Identify which cell holds the provided text, then report its (X, Y) central coordinate. 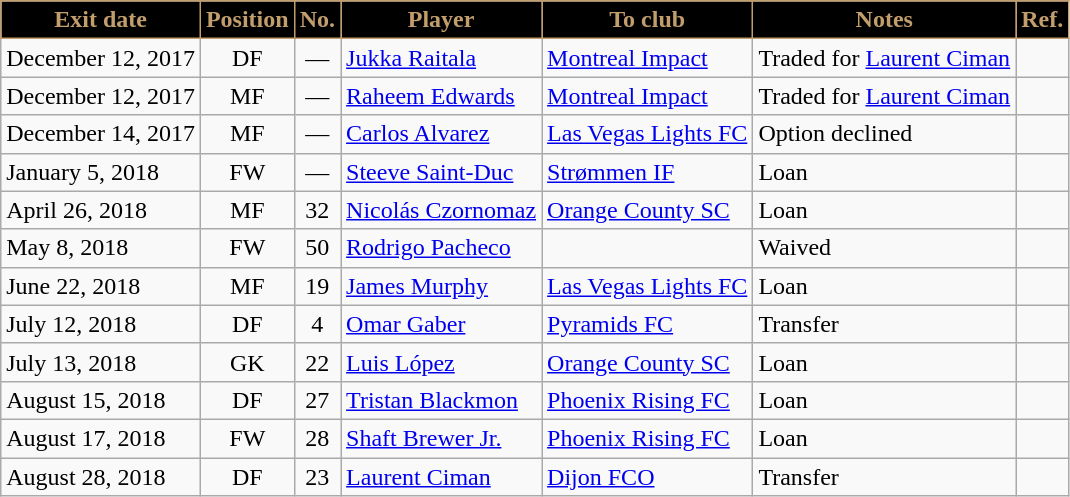
Pyramids FC (648, 324)
Shaft Brewer Jr. (442, 438)
August 17, 2018 (101, 438)
January 5, 2018 (101, 172)
Strømmen IF (648, 172)
Ref. (1042, 20)
Tristan Blackmon (442, 400)
50 (317, 248)
December 14, 2017 (101, 134)
Position (247, 20)
27 (317, 400)
Luis López (442, 362)
Rodrigo Pacheco (442, 248)
32 (317, 210)
Notes (884, 20)
28 (317, 438)
23 (317, 477)
Raheem Edwards (442, 96)
Waived (884, 248)
June 22, 2018 (101, 286)
May 8, 2018 (101, 248)
No. (317, 20)
July 13, 2018 (101, 362)
Omar Gaber (442, 324)
22 (317, 362)
Steeve Saint-Duc (442, 172)
To club (648, 20)
Carlos Alvarez (442, 134)
August 15, 2018 (101, 400)
Nicolás Czornomaz (442, 210)
4 (317, 324)
August 28, 2018 (101, 477)
July 12, 2018 (101, 324)
Player (442, 20)
Laurent Ciman (442, 477)
Jukka Raitala (442, 58)
Option declined (884, 134)
James Murphy (442, 286)
Exit date (101, 20)
19 (317, 286)
GK (247, 362)
April 26, 2018 (101, 210)
Dijon FCO (648, 477)
